For the text-containing cell, return its midpoint in (X, Y) coordinate format. 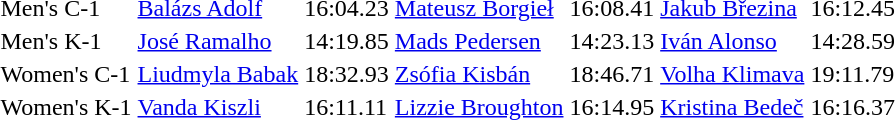
18:32.93 (347, 74)
14:19.85 (347, 41)
Liudmyla Babak (218, 74)
Zsófia Kisbán (479, 74)
Volha Klimava (732, 74)
14:23.13 (612, 41)
José Ramalho (218, 41)
Mads Pedersen (479, 41)
18:46.71 (612, 74)
Iván Alonso (732, 41)
